Scan for the cell matching the given text and deliver its [X, Y] coordinate at center. 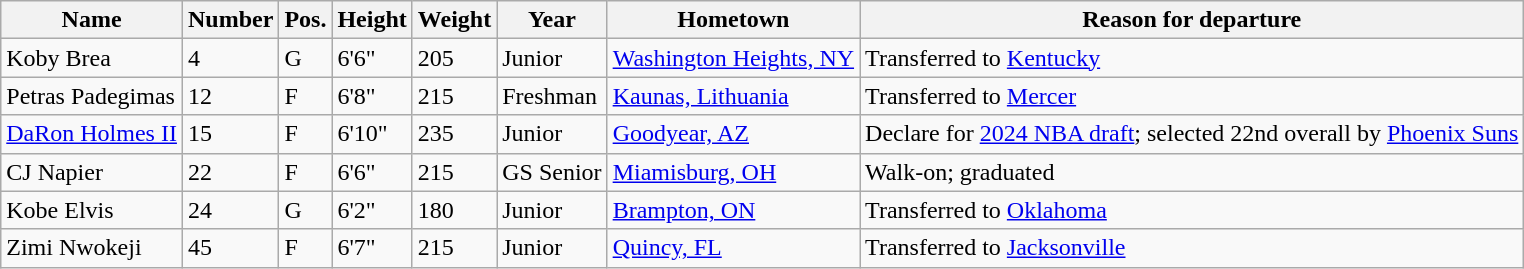
Kaunas, Lithuania [733, 96]
24 [230, 210]
Transferred to Kentucky [1192, 58]
Brampton, ON [733, 210]
Number [230, 20]
Year [552, 20]
45 [230, 248]
235 [454, 134]
GS Senior [552, 172]
Petras Padegimas [92, 96]
Zimi Nwokeji [92, 248]
Hometown [733, 20]
Reason for departure [1192, 20]
22 [230, 172]
Pos. [306, 20]
Washington Heights, NY [733, 58]
Transferred to Jacksonville [1192, 248]
205 [454, 58]
6'7" [372, 248]
Freshman [552, 96]
Goodyear, AZ [733, 134]
Weight [454, 20]
12 [230, 96]
6'2" [372, 210]
Declare for 2024 NBA draft; selected 22nd overall by Phoenix Suns [1192, 134]
Name [92, 20]
Height [372, 20]
6'10" [372, 134]
Transferred to Mercer [1192, 96]
Miamisburg, OH [733, 172]
15 [230, 134]
6'8" [372, 96]
4 [230, 58]
Walk-on; graduated [1192, 172]
Transferred to Oklahoma [1192, 210]
Koby Brea [92, 58]
180 [454, 210]
CJ Napier [92, 172]
Quincy, FL [733, 248]
Kobe Elvis [92, 210]
DaRon Holmes II [92, 134]
